Search for the cell housing the specified text and yield its [x, y] center coordinate. 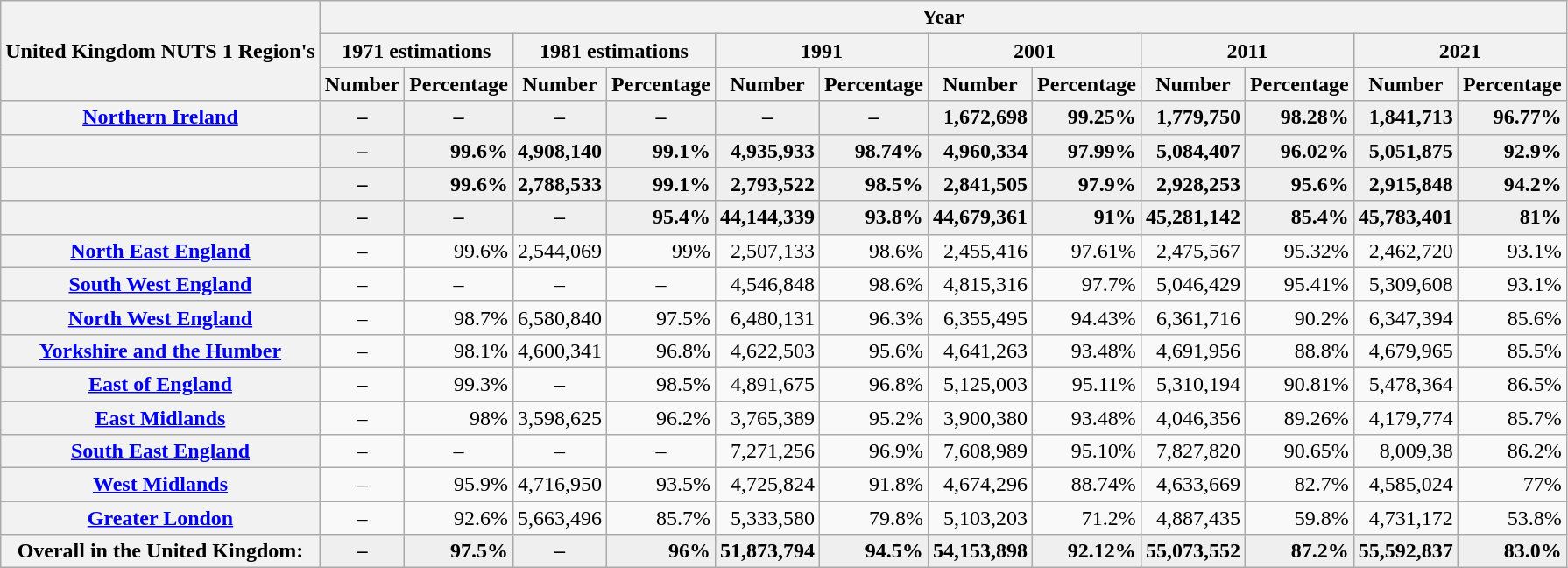
92.6% [459, 518]
86.5% [1512, 384]
South East England [160, 451]
4,960,334 [979, 151]
4,633,669 [1193, 485]
3,900,380 [979, 418]
96.9% [874, 451]
7,271,256 [767, 451]
2,462,720 [1405, 251]
95.10% [1086, 451]
89.26% [1299, 418]
4,891,675 [767, 384]
96.2% [661, 418]
98.1% [459, 351]
99% [661, 251]
90.81% [1299, 384]
95.9% [459, 485]
94.5% [874, 551]
90.2% [1299, 317]
97.9% [1086, 184]
96.02% [1299, 151]
4,641,263 [979, 351]
2021 [1459, 51]
87.2% [1299, 551]
45,281,142 [1193, 217]
92.12% [1086, 551]
2,455,416 [979, 251]
6,580,840 [559, 317]
79.8% [874, 518]
1971 estimations [416, 51]
5,046,429 [1193, 284]
6,480,131 [767, 317]
2,928,253 [1193, 184]
98.28% [1299, 117]
7,608,989 [979, 451]
4,046,356 [1193, 418]
4,887,435 [1193, 518]
3,765,389 [767, 418]
4,691,956 [1193, 351]
5,084,407 [1193, 151]
1981 estimations [613, 51]
Overall in the United Kingdom: [160, 551]
4,546,848 [767, 284]
4,935,933 [767, 151]
99.3% [459, 384]
95.41% [1299, 284]
6,347,394 [1405, 317]
5,103,203 [979, 518]
4,908,140 [559, 151]
4,679,965 [1405, 351]
85.4% [1299, 217]
5,125,003 [979, 384]
98.7% [459, 317]
2,915,848 [1405, 184]
8,009,38 [1405, 451]
5,309,608 [1405, 284]
4,622,503 [767, 351]
96.77% [1512, 117]
4,179,774 [1405, 418]
5,310,194 [1193, 384]
Yorkshire and the Humber [160, 351]
East Midlands [160, 418]
3,598,625 [559, 418]
5,478,364 [1405, 384]
4,731,172 [1405, 518]
2,544,069 [559, 251]
Year [943, 18]
2,507,133 [767, 251]
53.8% [1512, 518]
55,592,837 [1405, 551]
4,725,824 [767, 485]
93.5% [661, 485]
97.7% [1086, 284]
1,841,713 [1405, 117]
Northern Ireland [160, 117]
88.8% [1299, 351]
93.8% [874, 217]
94.2% [1512, 184]
95.11% [1086, 384]
4,600,341 [559, 351]
86.2% [1512, 451]
7,827,820 [1193, 451]
54,153,898 [979, 551]
4,585,024 [1405, 485]
96% [661, 551]
4,674,296 [979, 485]
99.25% [1086, 117]
85.5% [1512, 351]
6,355,495 [979, 317]
1,672,698 [979, 117]
83.0% [1512, 551]
97.61% [1086, 251]
55,073,552 [1193, 551]
6,361,716 [1193, 317]
45,783,401 [1405, 217]
91% [1086, 217]
North East England [160, 251]
90.65% [1299, 451]
4,815,316 [979, 284]
2011 [1247, 51]
91.8% [874, 485]
82.7% [1299, 485]
98.74% [874, 151]
2,793,522 [767, 184]
4,716,950 [559, 485]
98% [459, 418]
2001 [1034, 51]
5,333,580 [767, 518]
96.3% [874, 317]
5,051,875 [1405, 151]
North West England [160, 317]
South West England [160, 284]
East of England [160, 384]
59.8% [1299, 518]
51,873,794 [767, 551]
1,779,750 [1193, 117]
2,788,533 [559, 184]
95.2% [874, 418]
88.74% [1086, 485]
97.99% [1086, 151]
92.9% [1512, 151]
5,663,496 [559, 518]
Greater London [160, 518]
2,841,505 [979, 184]
1991 [822, 51]
85.6% [1512, 317]
81% [1512, 217]
95.4% [661, 217]
2,475,567 [1193, 251]
95.32% [1299, 251]
71.2% [1086, 518]
77% [1512, 485]
44,679,361 [979, 217]
United Kingdom NUTS 1 Region's [160, 51]
44,144,339 [767, 217]
94.43% [1086, 317]
West Midlands [160, 485]
